Extract the [x, y] coordinate from the center of the cell holding the provided text.  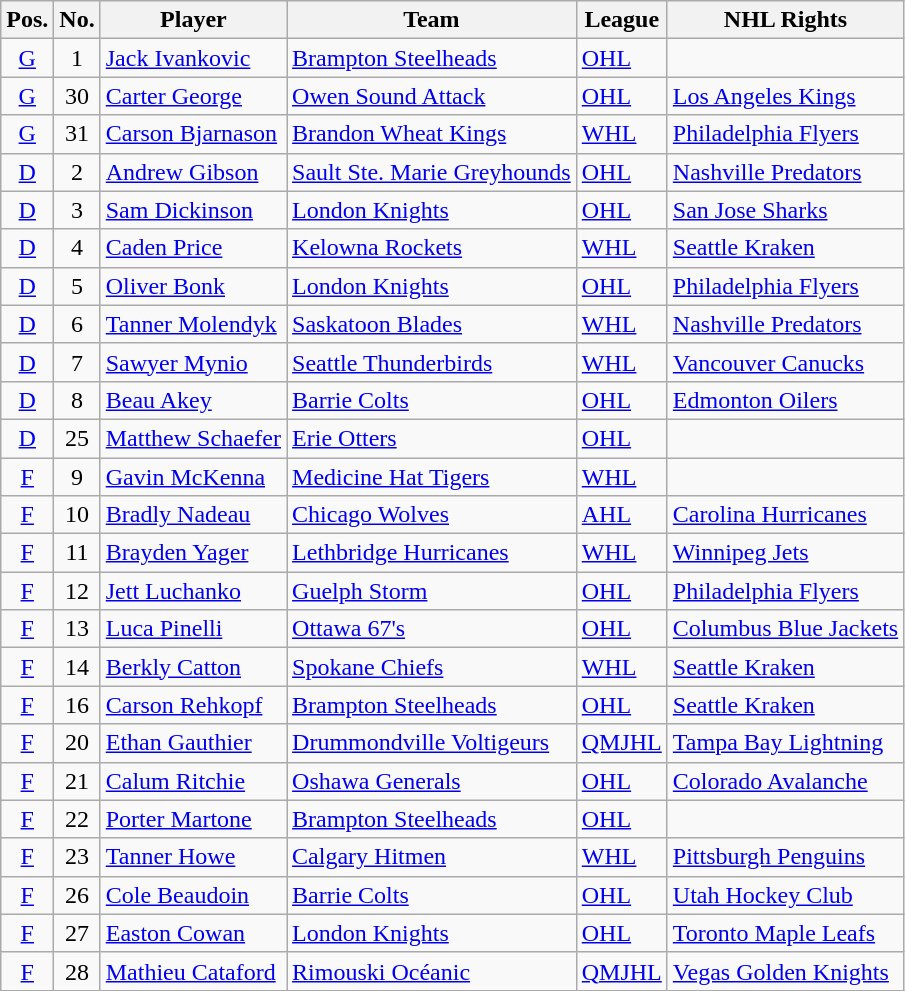
26 [77, 895]
Calum Ritchie [193, 781]
Player [193, 20]
Sawyer Mynio [193, 362]
12 [77, 591]
Brandon Wheat Kings [432, 134]
Jack Ivankovic [193, 58]
2 [77, 172]
Owen Sound Attack [432, 96]
Carolina Hurricanes [785, 515]
Gavin McKenna [193, 477]
1 [77, 58]
Drummondville Voltigeurs [432, 743]
3 [77, 210]
27 [77, 933]
13 [77, 629]
Team [432, 20]
9 [77, 477]
10 [77, 515]
Colorado Avalanche [785, 781]
21 [77, 781]
Cole Beaudoin [193, 895]
16 [77, 705]
Brayden Yager [193, 553]
Medicine Hat Tigers [432, 477]
Vegas Golden Knights [785, 971]
Carter George [193, 96]
Sam Dickinson [193, 210]
Pos. [28, 20]
Ethan Gauthier [193, 743]
Carson Bjarnason [193, 134]
NHL Rights [785, 20]
8 [77, 400]
Oshawa Generals [432, 781]
Ottawa 67's [432, 629]
Seattle Thunderbirds [432, 362]
4 [77, 248]
Carson Rehkopf [193, 705]
No. [77, 20]
31 [77, 134]
Rimouski Océanic [432, 971]
Los Angeles Kings [785, 96]
Jett Luchanko [193, 591]
7 [77, 362]
Porter Martone [193, 819]
Utah Hockey Club [785, 895]
AHL [622, 515]
Tampa Bay Lightning [785, 743]
Oliver Bonk [193, 286]
Pittsburgh Penguins [785, 857]
Toronto Maple Leafs [785, 933]
Tanner Molendyk [193, 324]
Kelowna Rockets [432, 248]
Luca Pinelli [193, 629]
Mathieu Cataford [193, 971]
Vancouver Canucks [785, 362]
Saskatoon Blades [432, 324]
30 [77, 96]
Beau Akey [193, 400]
5 [77, 286]
Berkly Catton [193, 667]
Columbus Blue Jackets [785, 629]
Matthew Schaefer [193, 438]
25 [77, 438]
14 [77, 667]
Andrew Gibson [193, 172]
Sault Ste. Marie Greyhounds [432, 172]
22 [77, 819]
Bradly Nadeau [193, 515]
28 [77, 971]
League [622, 20]
6 [77, 324]
Edmonton Oilers [785, 400]
Easton Cowan [193, 933]
Spokane Chiefs [432, 667]
11 [77, 553]
San Jose Sharks [785, 210]
Tanner Howe [193, 857]
Calgary Hitmen [432, 857]
Chicago Wolves [432, 515]
Lethbridge Hurricanes [432, 553]
23 [77, 857]
20 [77, 743]
Guelph Storm [432, 591]
Winnipeg Jets [785, 553]
Erie Otters [432, 438]
Caden Price [193, 248]
